From the cell containing the given text, extract its center point as [x, y] coordinate. 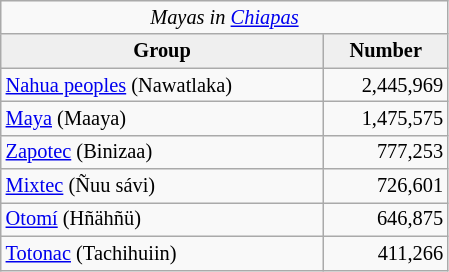
Otomí (Hñähñü) [162, 219]
411,266 [386, 253]
Maya (Maaya) [162, 118]
1,475,575 [386, 118]
Number [386, 51]
Zapotec (Binizaa) [162, 152]
Group [162, 51]
Mixtec (Ñuu sávi) [162, 186]
646,875 [386, 219]
Totonac (Tachihuiin) [162, 253]
Nahua peoples (Nawatlaka) [162, 85]
726,601 [386, 186]
Mayas in Chiapas [224, 17]
2,445,969 [386, 85]
777,253 [386, 152]
